Pinpoint the cell where the given text exists, returning its [x, y] midpoint coordinate. 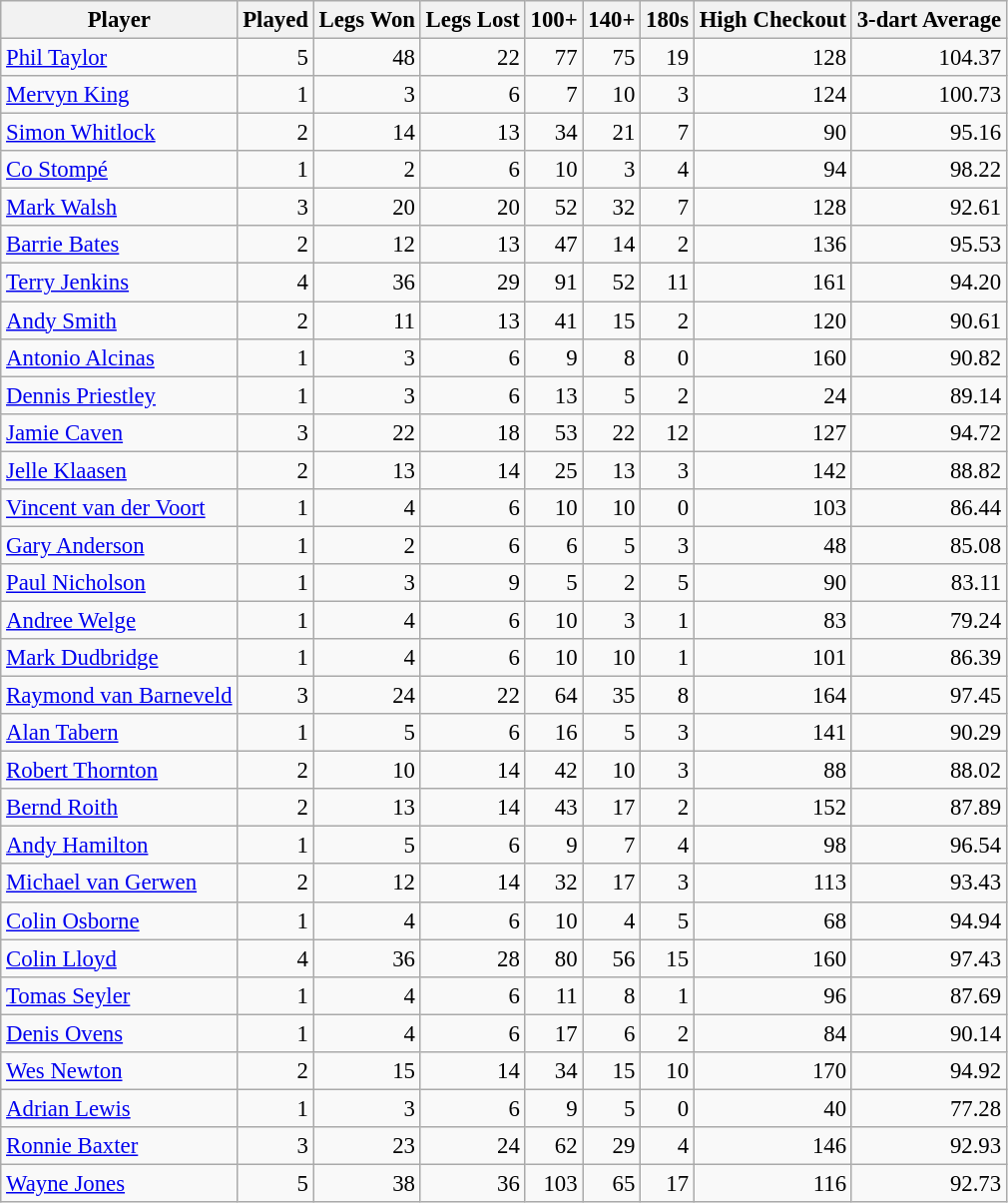
Ronnie Baxter [120, 1146]
40 [772, 1108]
93.43 [928, 884]
Co Stompé [120, 170]
79.24 [928, 620]
127 [772, 432]
88.82 [928, 470]
85.08 [928, 545]
96.54 [928, 846]
Alan Tabern [120, 733]
Andy Hamilton [120, 846]
94 [772, 170]
Michael van Gerwen [120, 884]
97.43 [928, 958]
96 [772, 995]
Gary Anderson [120, 545]
53 [554, 432]
Raymond van Barneveld [120, 696]
62 [554, 1146]
164 [772, 696]
140+ [612, 20]
90.14 [928, 1033]
161 [772, 283]
Andree Welge [120, 620]
100+ [554, 20]
136 [772, 245]
80 [554, 958]
90.82 [928, 357]
16 [554, 733]
Mark Dudbridge [120, 658]
Denis Ovens [120, 1033]
90.61 [928, 320]
120 [772, 320]
Vincent van der Voort [120, 508]
Legs Lost [473, 20]
Robert Thornton [120, 771]
77.28 [928, 1108]
98.22 [928, 170]
89.14 [928, 395]
92.93 [928, 1146]
142 [772, 470]
21 [612, 133]
87.89 [928, 808]
Adrian Lewis [120, 1108]
94.94 [928, 920]
19 [668, 58]
77 [554, 58]
180s [668, 20]
98 [772, 846]
94.72 [928, 432]
42 [554, 771]
87.69 [928, 995]
High Checkout [772, 20]
141 [772, 733]
Player [120, 20]
Mervyn King [120, 95]
92.73 [928, 1183]
43 [554, 808]
3-dart Average [928, 20]
94.92 [928, 1071]
68 [772, 920]
101 [772, 658]
23 [367, 1146]
84 [772, 1033]
86.39 [928, 658]
35 [612, 696]
Wes Newton [120, 1071]
18 [473, 432]
38 [367, 1183]
65 [612, 1183]
124 [772, 95]
25 [554, 470]
95.53 [928, 245]
83.11 [928, 583]
91 [554, 283]
41 [554, 320]
Legs Won [367, 20]
97.45 [928, 696]
Terry Jenkins [120, 283]
Barrie Bates [120, 245]
104.37 [928, 58]
Colin Lloyd [120, 958]
64 [554, 696]
100.73 [928, 95]
Jelle Klaasen [120, 470]
Antonio Alcinas [120, 357]
Colin Osborne [120, 920]
Tomas Seyler [120, 995]
Dennis Priestley [120, 395]
88.02 [928, 771]
Paul Nicholson [120, 583]
90.29 [928, 733]
Andy Smith [120, 320]
86.44 [928, 508]
95.16 [928, 133]
88 [772, 771]
116 [772, 1183]
Wayne Jones [120, 1183]
Bernd Roith [120, 808]
170 [772, 1071]
94.20 [928, 283]
Mark Walsh [120, 208]
75 [612, 58]
28 [473, 958]
113 [772, 884]
92.61 [928, 208]
Phil Taylor [120, 58]
146 [772, 1146]
152 [772, 808]
Jamie Caven [120, 432]
47 [554, 245]
Simon Whitlock [120, 133]
Played [275, 20]
56 [612, 958]
83 [772, 620]
